Locate the cell with the specified text and output its [x, y] center coordinate. 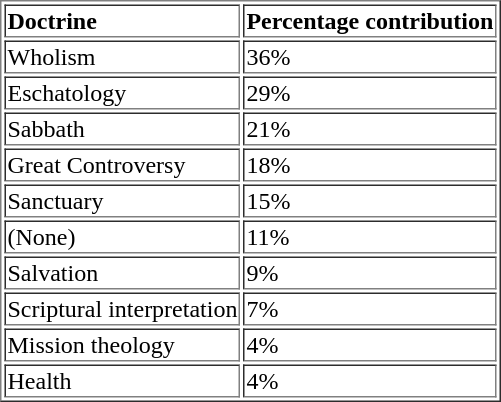
Salvation [122, 272]
36% [370, 56]
Sanctuary [122, 200]
11% [370, 236]
Great Controversy [122, 164]
15% [370, 200]
Eschatology [122, 92]
Percentage contribution [370, 20]
7% [370, 308]
(None) [122, 236]
29% [370, 92]
21% [370, 128]
Doctrine [122, 20]
Health [122, 380]
18% [370, 164]
9% [370, 272]
Sabbath [122, 128]
Scriptural interpretation [122, 308]
Wholism [122, 56]
Mission theology [122, 344]
